For the text-containing cell, return its midpoint in (x, y) coordinate format. 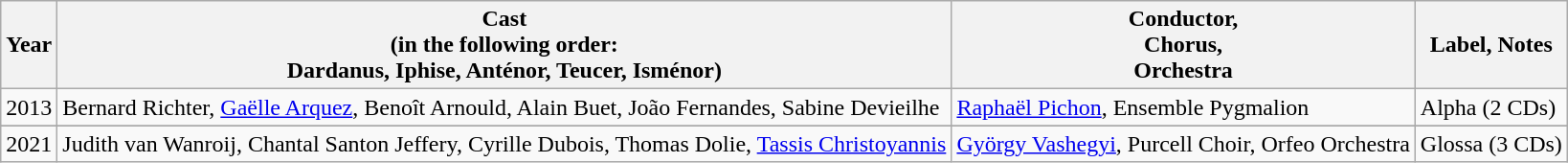
Conductor,Chorus, Orchestra (1183, 45)
Glossa (3 CDs) (1491, 144)
Judith van Wanroij, Chantal Santon Jeffery, Cyrille Dubois, Thomas Dolie, Tassis Christoyannis (504, 144)
2013 (29, 107)
György Vashegyi, Purcell Choir, Orfeo Orchestra (1183, 144)
Year (29, 45)
Raphaël Pichon, Ensemble Pygmalion (1183, 107)
2021 (29, 144)
Cast(in the following order:Dardanus, Iphise, Anténor, Teucer, Isménor) (504, 45)
Bernard Richter, Gaëlle Arquez, Benoît Arnould, Alain Buet, João Fernandes, Sabine Devieilhe (504, 107)
Alpha (2 CDs) (1491, 107)
Label, Notes (1491, 45)
